Locate the cell with the specified text and output its [x, y] center coordinate. 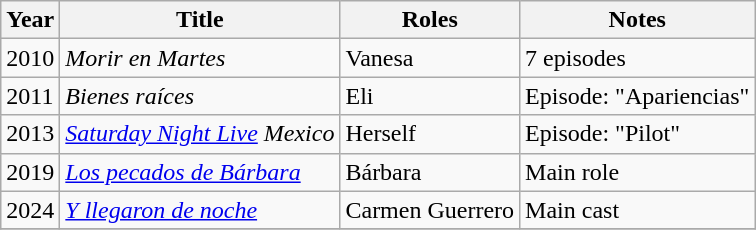
Eli [430, 96]
Title [200, 20]
Episode: "Apariencias" [638, 96]
Vanesa [430, 58]
Bárbara [430, 172]
Los pecados de Bárbara [200, 172]
2019 [30, 172]
2011 [30, 96]
Herself [430, 134]
Notes [638, 20]
Year [30, 20]
Main role [638, 172]
Morir en Martes [200, 58]
2024 [30, 210]
Roles [430, 20]
Carmen Guerrero [430, 210]
Main cast [638, 210]
2010 [30, 58]
2013 [30, 134]
7 episodes [638, 58]
Bienes raíces [200, 96]
Episode: "Pilot" [638, 134]
Y llegaron de noche [200, 210]
Saturday Night Live Mexico [200, 134]
